Identify which cell holds the provided text, then report its (X, Y) central coordinate. 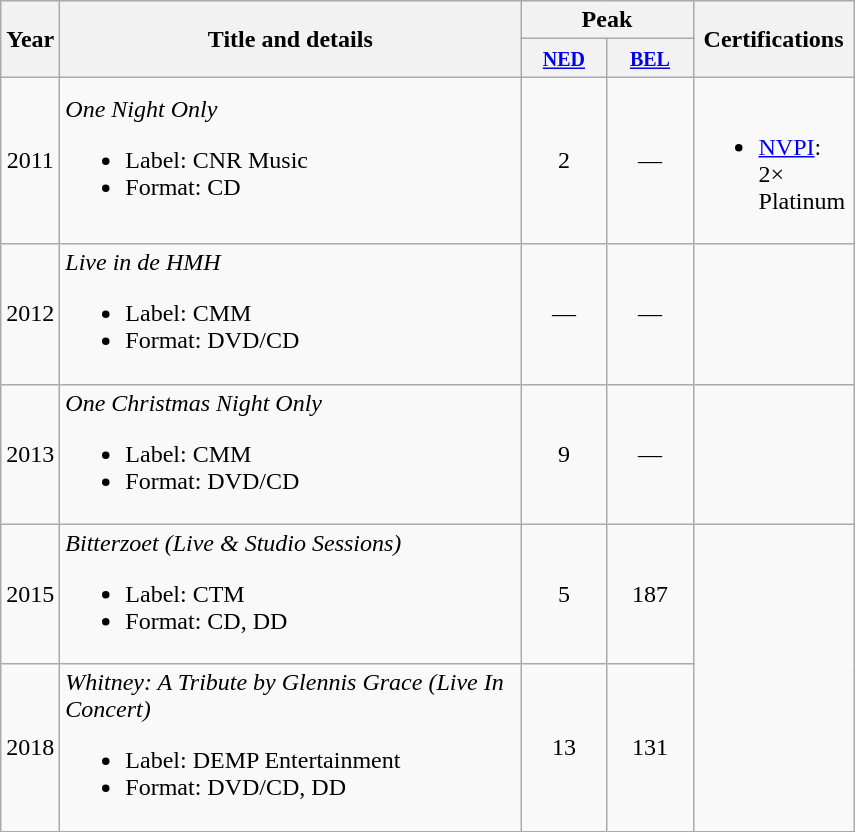
Whitney: A Tribute by Glennis Grace (Live In Concert)Label: DEMP EntertainmentFormat: DVD/CD, DD (290, 748)
2011 (30, 160)
2013 (30, 454)
9 (564, 454)
Year (30, 39)
2018 (30, 748)
One Christmas Night OnlyLabel: CMMFormat: DVD/CD (290, 454)
Certifications (774, 39)
One Night OnlyLabel: CNR MusicFormat: CD (290, 160)
187 (650, 594)
BEL (650, 58)
Bitterzoet (Live & Studio Sessions)Label: CTMFormat: CD, DD (290, 594)
Live in de HMHLabel: CMMFormat: DVD/CD (290, 314)
2012 (30, 314)
13 (564, 748)
2015 (30, 594)
5 (564, 594)
NVPI: 2× Platinum (774, 160)
NED (564, 58)
131 (650, 748)
Peak (607, 20)
2 (564, 160)
Title and details (290, 39)
